Find where the given text appears and provide that cell's center as (X, Y) coordinate. 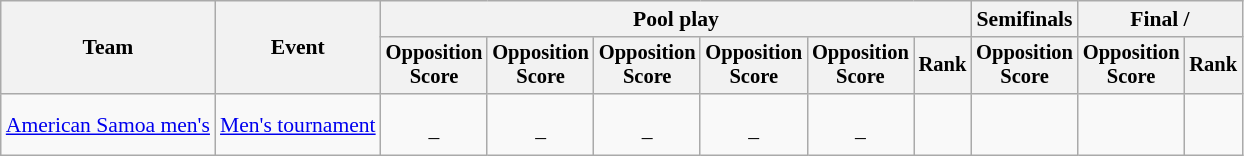
Event (298, 48)
Final / (1160, 19)
Semifinals (1024, 19)
Pool play (676, 19)
Men's tournament (298, 124)
Team (108, 48)
American Samoa men's (108, 124)
